From the cell containing the given text, extract its center point as [x, y] coordinate. 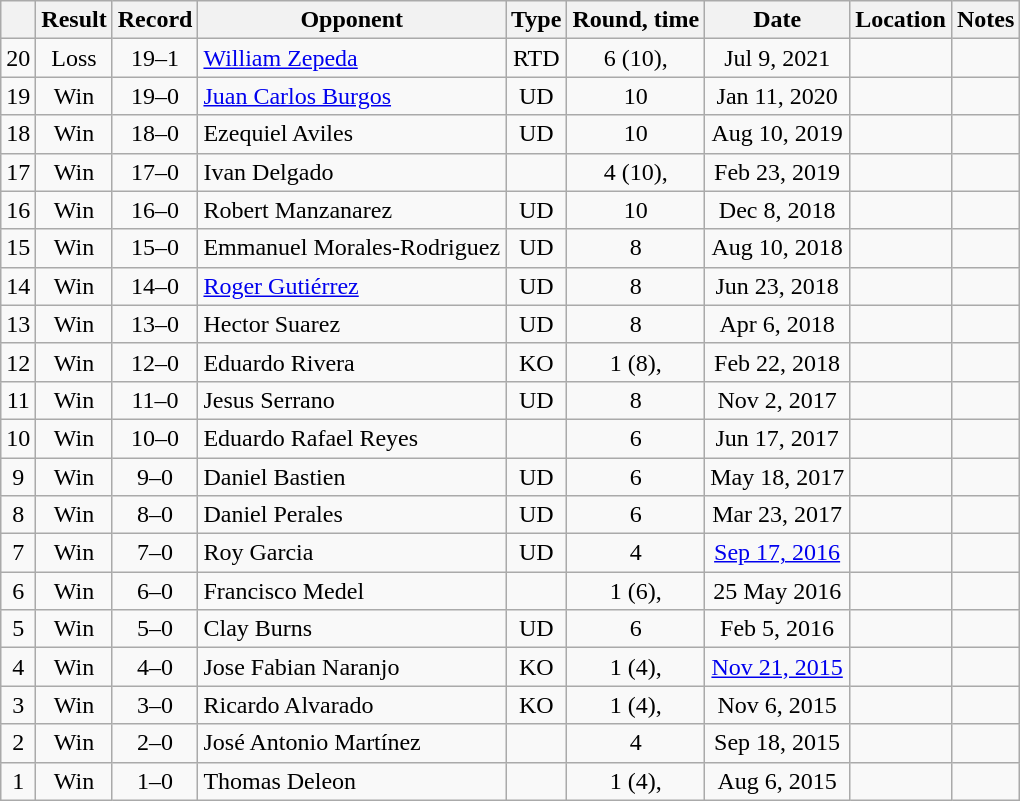
14–0 [155, 286]
William Zepeda [352, 58]
12 [18, 362]
Aug 10, 2018 [778, 248]
19–0 [155, 96]
Eduardo Rafael Reyes [352, 438]
17 [18, 172]
1 [18, 781]
RTD [536, 58]
Daniel Bastien [352, 477]
Jose Fabian Naranjo [352, 667]
José Antonio Martínez [352, 743]
10–0 [155, 438]
1 (6), [636, 591]
Round, time [636, 20]
Feb 23, 2019 [778, 172]
Francisco Medel [352, 591]
4–0 [155, 667]
Roy Garcia [352, 553]
Jul 9, 2021 [778, 58]
Loss [74, 58]
4 (10), [636, 172]
5–0 [155, 629]
7 [18, 553]
Ricardo Alvarado [352, 705]
16 [18, 210]
Clay Burns [352, 629]
15 [18, 248]
Daniel Perales [352, 515]
7–0 [155, 553]
Nov 6, 2015 [778, 705]
Jan 11, 2020 [778, 96]
Record [155, 20]
Date [778, 20]
13 [18, 324]
Type [536, 20]
May 18, 2017 [778, 477]
2–0 [155, 743]
Sep 17, 2016 [778, 553]
Dec 8, 2018 [778, 210]
25 May 2016 [778, 591]
Emmanuel Morales-Rodriguez [352, 248]
18 [18, 134]
Eduardo Rivera [352, 362]
11–0 [155, 400]
Opponent [352, 20]
12–0 [155, 362]
Sep 18, 2015 [778, 743]
8–0 [155, 515]
17–0 [155, 172]
13–0 [155, 324]
Jun 17, 2017 [778, 438]
Mar 23, 2017 [778, 515]
9 [18, 477]
9–0 [155, 477]
Feb 5, 2016 [778, 629]
14 [18, 286]
Robert Manzanarez [352, 210]
6–0 [155, 591]
3 [18, 705]
Roger Gutiérrez [352, 286]
16–0 [155, 210]
19–1 [155, 58]
Feb 22, 2018 [778, 362]
3–0 [155, 705]
Notes [985, 20]
Jesus Serrano [352, 400]
Thomas Deleon [352, 781]
11 [18, 400]
Location [901, 20]
1–0 [155, 781]
Apr 6, 2018 [778, 324]
Nov 2, 2017 [778, 400]
18–0 [155, 134]
6 (10), [636, 58]
5 [18, 629]
2 [18, 743]
Nov 21, 2015 [778, 667]
Juan Carlos Burgos [352, 96]
Hector Suarez [352, 324]
20 [18, 58]
Jun 23, 2018 [778, 286]
1 (8), [636, 362]
Ezequiel Aviles [352, 134]
Result [74, 20]
Aug 6, 2015 [778, 781]
Aug 10, 2019 [778, 134]
19 [18, 96]
15–0 [155, 248]
Ivan Delgado [352, 172]
